Detect which cell encompasses the target text, then output its (x, y) center coordinate. 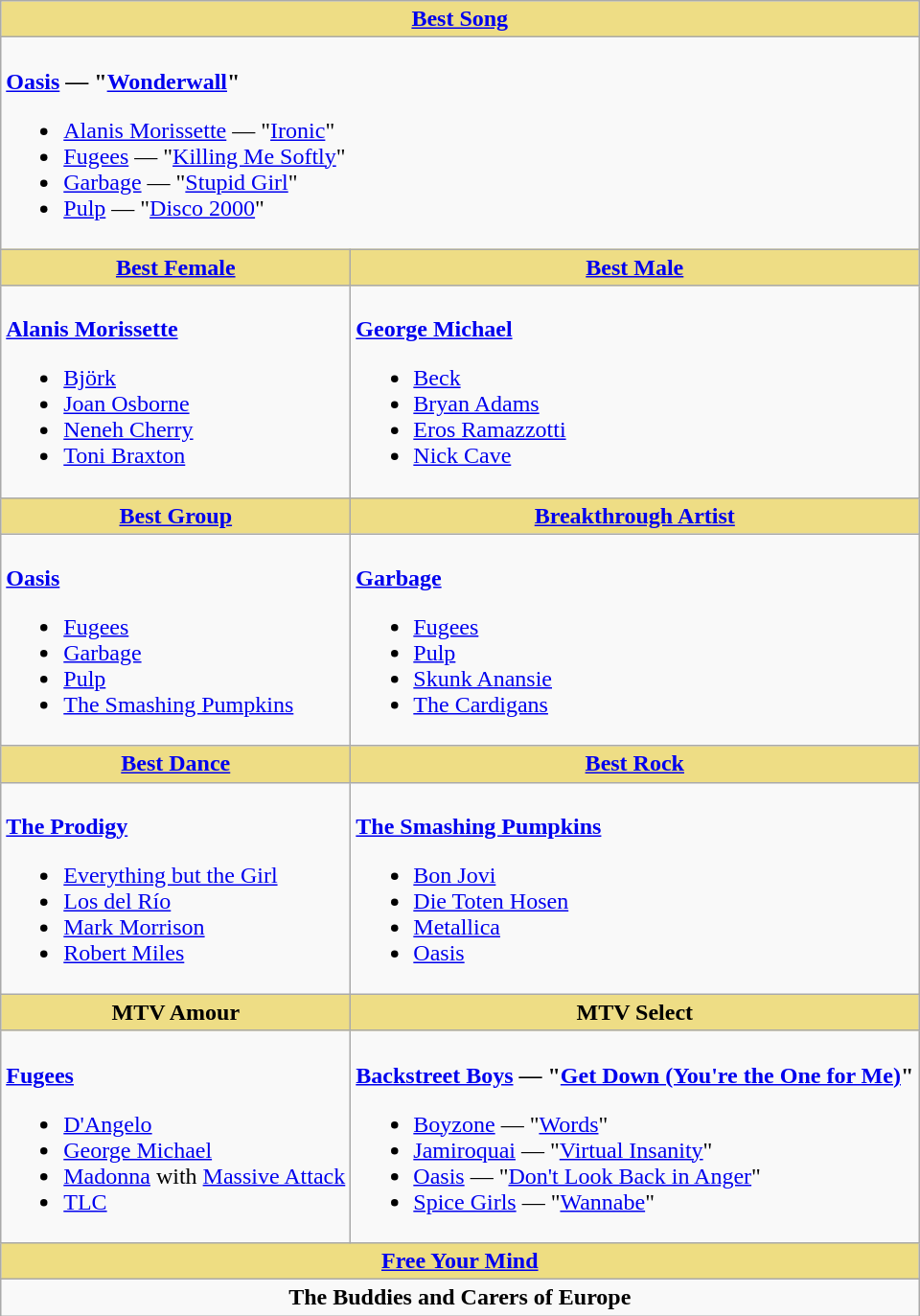
Alanis MorissetteBjörkJoan OsborneNeneh CherryToni Braxton (176, 391)
MTV Select (634, 1012)
Best Group (176, 516)
The Buddies and Carers of Europe (460, 1297)
FugeesD'AngeloGeorge MichaelMadonna with Massive AttackTLC (176, 1137)
Best Rock (634, 764)
Oasis — "Wonderwall"Alanis Morissette — "Ironic"Fugees — "Killing Me Softly"Garbage — "Stupid Girl"Pulp — "Disco 2000" (460, 144)
Best Song (460, 19)
MTV Amour (176, 1012)
Breakthrough Artist (634, 516)
GarbageFugeesPulpSkunk AnansieThe Cardigans (634, 640)
Free Your Mind (460, 1260)
The Smashing PumpkinsBon JoviDie Toten HosenMetallicaOasis (634, 888)
The ProdigyEverything but the GirlLos del RíoMark MorrisonRobert Miles (176, 888)
OasisFugeesGarbagePulpThe Smashing Pumpkins (176, 640)
Best Dance (176, 764)
Best Female (176, 267)
Best Male (634, 267)
George MichaelBeckBryan AdamsEros RamazzottiNick Cave (634, 391)
